Pinpoint the cell where the given text exists, returning its [x, y] midpoint coordinate. 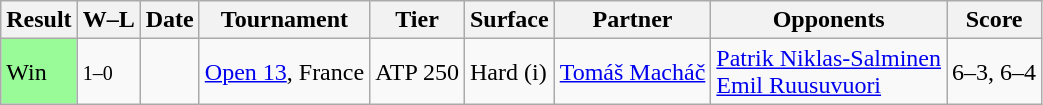
Tomáš Macháč [632, 72]
Surface [509, 20]
Open 13, France [284, 72]
Partner [632, 20]
Patrik Niklas-Salminen Emil Ruusuvuori [829, 72]
ATP 250 [418, 72]
1–0 [108, 72]
Hard (i) [509, 72]
Date [170, 20]
Score [994, 20]
Tier [418, 20]
6–3, 6–4 [994, 72]
Tournament [284, 20]
Result [39, 20]
W–L [108, 20]
Opponents [829, 20]
Win [39, 72]
